Find where the given text appears and provide that cell's center as (x, y) coordinate. 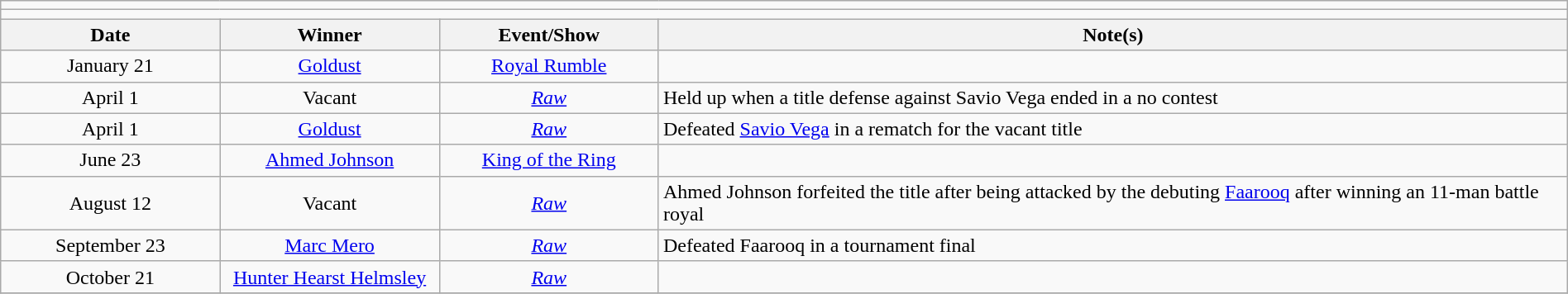
Held up when a title defense against Savio Vega ended in a no contest (1113, 97)
January 21 (111, 66)
Royal Rumble (549, 66)
King of the Ring (549, 160)
Defeated Faarooq in a tournament final (1113, 245)
June 23 (111, 160)
Hunter Hearst Helmsley (329, 277)
October 21 (111, 277)
Date (111, 35)
Note(s) (1113, 35)
Winner (329, 35)
August 12 (111, 203)
September 23 (111, 245)
Ahmed Johnson forfeited the title after being attacked by the debuting Faarooq after winning an 11-man battle royal (1113, 203)
Ahmed Johnson (329, 160)
Event/Show (549, 35)
Marc Mero (329, 245)
Defeated Savio Vega in a rematch for the vacant title (1113, 129)
